Search for the cell housing the specified text and yield its (x, y) center coordinate. 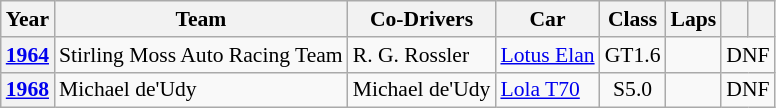
Stirling Moss Auto Racing Team (201, 55)
Car (547, 19)
Year (28, 19)
Co-Drivers (422, 19)
Lotus Elan (547, 55)
R. G. Rossler (422, 55)
Team (201, 19)
1968 (28, 90)
GT1.6 (633, 55)
Lola T70 (547, 90)
Class (633, 19)
S5.0 (633, 90)
1964 (28, 55)
Laps (694, 19)
